Return [x, y] of the center of cell containing provided text 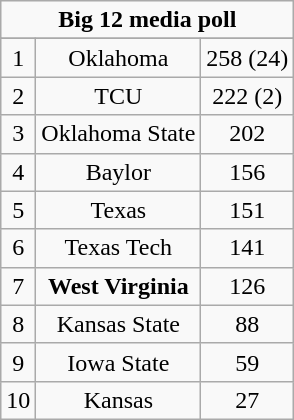
222 (2) [248, 96]
7 [18, 286]
Iowa State [118, 362]
151 [248, 210]
156 [248, 172]
27 [248, 400]
5 [18, 210]
Texas Tech [118, 248]
Texas [118, 210]
258 (24) [248, 58]
2 [18, 96]
9 [18, 362]
Oklahoma State [118, 134]
59 [248, 362]
8 [18, 324]
1 [18, 58]
TCU [118, 96]
6 [18, 248]
3 [18, 134]
4 [18, 172]
Oklahoma [118, 58]
202 [248, 134]
West Virginia [118, 286]
126 [248, 286]
Big 12 media poll [148, 20]
Kansas State [118, 324]
141 [248, 248]
88 [248, 324]
Baylor [118, 172]
10 [18, 400]
Kansas [118, 400]
